Output the [x, y] coordinate of the center of the cell containing the given text.  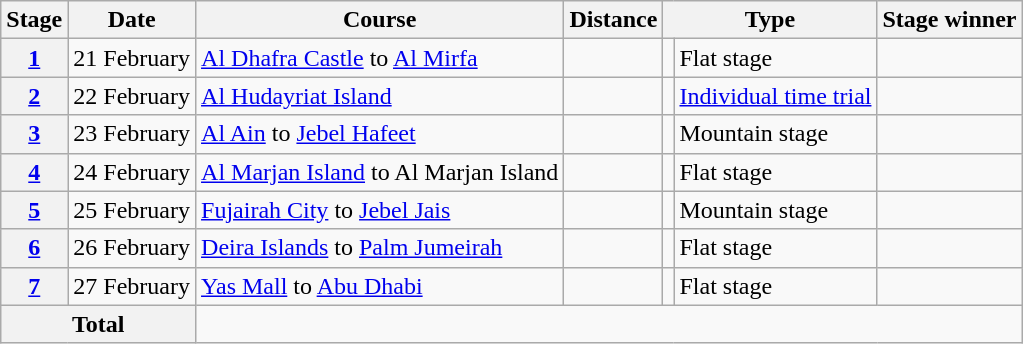
Date [132, 20]
Distance [614, 20]
25 February [132, 210]
5 [34, 210]
1 [34, 58]
Individual time trial [776, 96]
26 February [132, 248]
6 [34, 248]
Type [770, 20]
23 February [132, 134]
Al Hudayriat Island [380, 96]
Stage [34, 20]
Stage winner [950, 20]
Total [98, 324]
Fujairah City to Jebel Jais [380, 210]
27 February [132, 286]
24 February [132, 172]
3 [34, 134]
7 [34, 286]
22 February [132, 96]
2 [34, 96]
Deira Islands to Palm Jumeirah [380, 248]
Al Dhafra Castle to Al Mirfa [380, 58]
Al Marjan Island to Al Marjan Island [380, 172]
Yas Mall to Abu Dhabi [380, 286]
Al Ain to Jebel Hafeet [380, 134]
4 [34, 172]
Course [380, 20]
21 February [132, 58]
